Find where the given text appears and provide that cell's center as (x, y) coordinate. 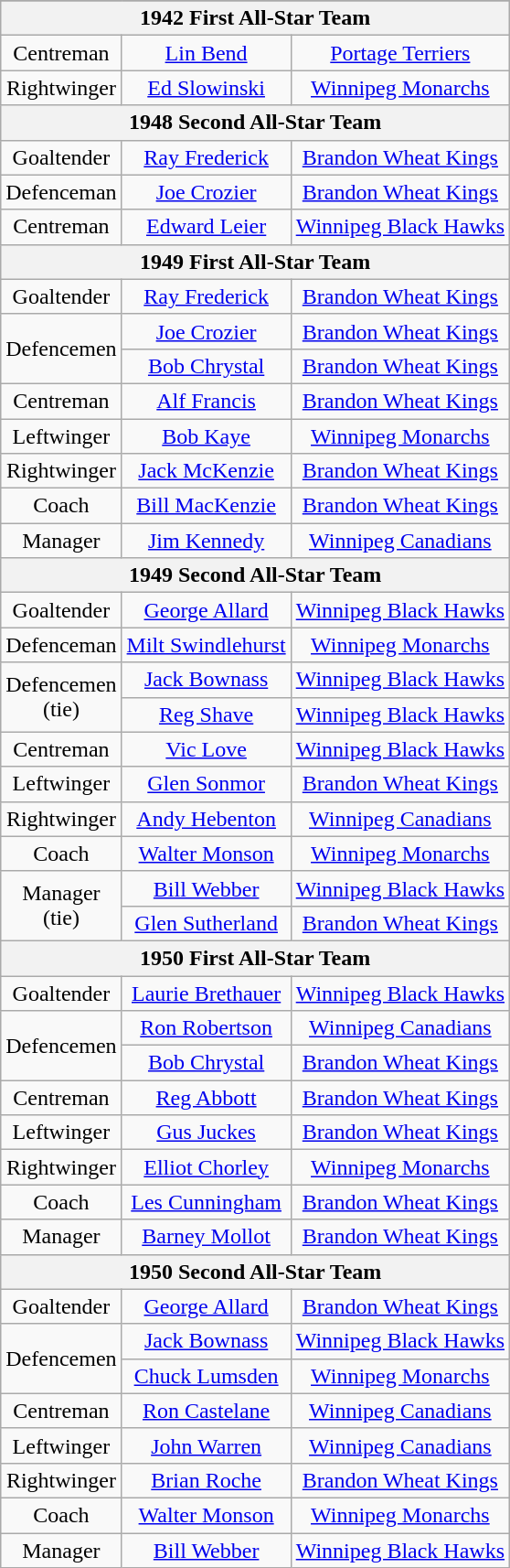
Lin Bend (207, 53)
1948 Second All-Star Team (256, 123)
Ed Slowinski (207, 88)
Brian Roche (207, 1480)
Ron Robertson (207, 1028)
Glen Sonmor (207, 784)
Glen Sutherland (207, 923)
1942 First All-Star Team (256, 18)
Bill MacKenzie (207, 506)
Reg Abbott (207, 1098)
1950 First All-Star Team (256, 958)
Laurie Brethauer (207, 993)
Jim Kennedy (207, 541)
Alf Francis (207, 401)
Edward Leier (207, 227)
John Warren (207, 1445)
1950 Second All-Star Team (256, 1272)
1949 First All-Star Team (256, 262)
Bob Kaye (207, 436)
Andy Hebenton (207, 819)
Ron Castelane (207, 1411)
Milt Swindlehurst (207, 645)
Gus Juckes (207, 1133)
Les Cunningham (207, 1202)
Defencemen(tie) (61, 697)
Vic Love (207, 749)
Portage Terriers (400, 53)
Manager(tie) (61, 906)
Reg Shave (207, 714)
Elliot Chorley (207, 1167)
1949 Second All-Star Team (256, 575)
Chuck Lumsden (207, 1376)
Jack McKenzie (207, 471)
Barney Mollot (207, 1237)
